From the cell containing the given text, extract its center point as [X, Y] coordinate. 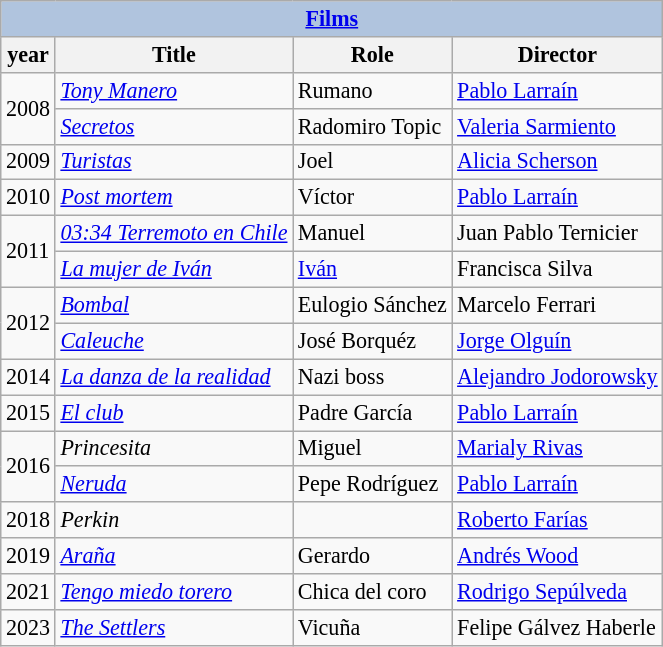
Víctor [372, 198]
Secretos [174, 126]
Francisca Silva [558, 269]
La danza de la realidad [174, 377]
Valeria Sarmiento [558, 126]
Padre García [372, 412]
Roberto Farías [558, 520]
José Borquéz [372, 341]
Nazi boss [372, 377]
Director [558, 54]
2011 [28, 251]
2023 [28, 627]
Felipe Gálvez Haberle [558, 627]
Chica del coro [372, 591]
2016 [28, 466]
2009 [28, 162]
Rumano [372, 90]
Neruda [174, 484]
Alicia Scherson [558, 162]
Manuel [372, 233]
2014 [28, 377]
La mujer de Iván [174, 269]
Post mortem [174, 198]
Eulogio Sánchez [372, 305]
2015 [28, 412]
Andrés Wood [558, 556]
Perkin [174, 520]
Role [372, 54]
Vicuña [372, 627]
The Settlers [174, 627]
Pepe Rodríguez [372, 484]
2019 [28, 556]
Caleuche [174, 341]
Title [174, 54]
Tengo miedo torero [174, 591]
Miguel [372, 448]
Princesita [174, 448]
Radomiro Topic [372, 126]
Jorge Olguín [558, 341]
Films [332, 18]
2012 [28, 323]
Alejandro Jodorowsky [558, 377]
2018 [28, 520]
Turistas [174, 162]
Araña [174, 556]
2010 [28, 198]
Bombal [174, 305]
Marcelo Ferrari [558, 305]
03:34 Terremoto en Chile [174, 233]
Juan Pablo Ternicier [558, 233]
Joel [372, 162]
2008 [28, 108]
year [28, 54]
2021 [28, 591]
El club [174, 412]
Iván [372, 269]
Tony Manero [174, 90]
Gerardo [372, 556]
Rodrigo Sepúlveda [558, 591]
Marialy Rivas [558, 448]
